Output the [x, y] coordinate of the center of the cell containing the given text.  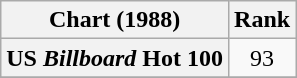
93 [262, 58]
Chart (1988) [115, 20]
Rank [262, 20]
US Billboard Hot 100 [115, 58]
